Identify which cell holds the provided text, then report its [x, y] central coordinate. 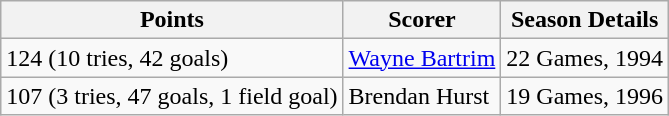
19 Games, 1996 [585, 96]
Points [172, 20]
Scorer [422, 20]
Season Details [585, 20]
Wayne Bartrim [422, 58]
124 (10 tries, 42 goals) [172, 58]
107 (3 tries, 47 goals, 1 field goal) [172, 96]
Brendan Hurst [422, 96]
22 Games, 1994 [585, 58]
